Return the [x, y] coordinate for the center point of the cell that contains the specified text.  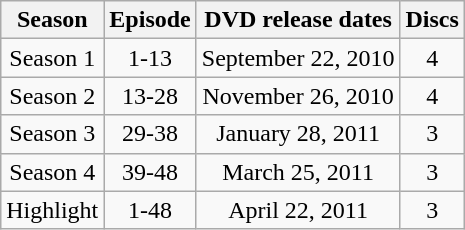
13-28 [150, 96]
September 22, 2010 [298, 58]
1-48 [150, 210]
Season 3 [52, 134]
Highlight [52, 210]
DVD release dates [298, 20]
November 26, 2010 [298, 96]
Discs [432, 20]
1-13 [150, 58]
April 22, 2011 [298, 210]
Season [52, 20]
29-38 [150, 134]
January 28, 2011 [298, 134]
Season 4 [52, 172]
Season 2 [52, 96]
Episode [150, 20]
March 25, 2011 [298, 172]
39-48 [150, 172]
Season 1 [52, 58]
